Provide the [x, y] coordinate of the cell's center where the given text is located.  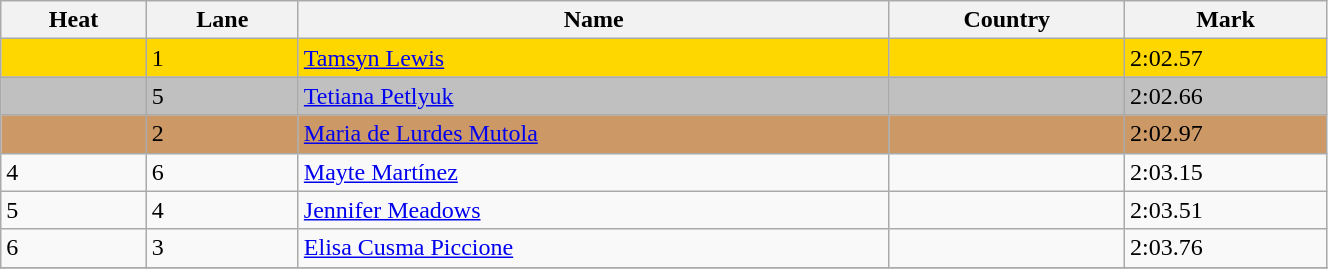
2:02.66 [1226, 96]
Mark [1226, 20]
Country [1007, 20]
2:03.51 [1226, 210]
2:03.76 [1226, 248]
Heat [74, 20]
Tamsyn Lewis [594, 58]
2 [222, 134]
2:02.57 [1226, 58]
Tetiana Petlyuk [594, 96]
Maria de Lurdes Mutola [594, 134]
Name [594, 20]
3 [222, 248]
Elisa Cusma Piccione [594, 248]
2:03.15 [1226, 172]
Mayte Martínez [594, 172]
Jennifer Meadows [594, 210]
2:02.97 [1226, 134]
1 [222, 58]
Lane [222, 20]
